Scan for the cell matching the given text and deliver its [x, y] coordinate at center. 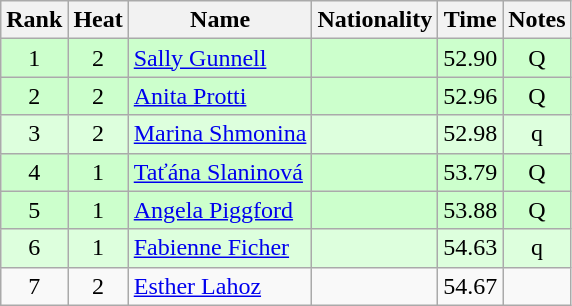
Notes [537, 20]
54.67 [470, 286]
6 [34, 248]
Rank [34, 20]
Sally Gunnell [220, 58]
52.90 [470, 58]
Esther Lahoz [220, 286]
5 [34, 210]
7 [34, 286]
54.63 [470, 248]
4 [34, 172]
Name [220, 20]
Time [470, 20]
3 [34, 134]
Nationality [375, 20]
53.79 [470, 172]
52.96 [470, 96]
Heat [98, 20]
Anita Protti [220, 96]
Fabienne Ficher [220, 248]
53.88 [470, 210]
Taťána Slaninová [220, 172]
52.98 [470, 134]
Marina Shmonina [220, 134]
Angela Piggford [220, 210]
